Pinpoint the cell where the given text exists, returning its [X, Y] midpoint coordinate. 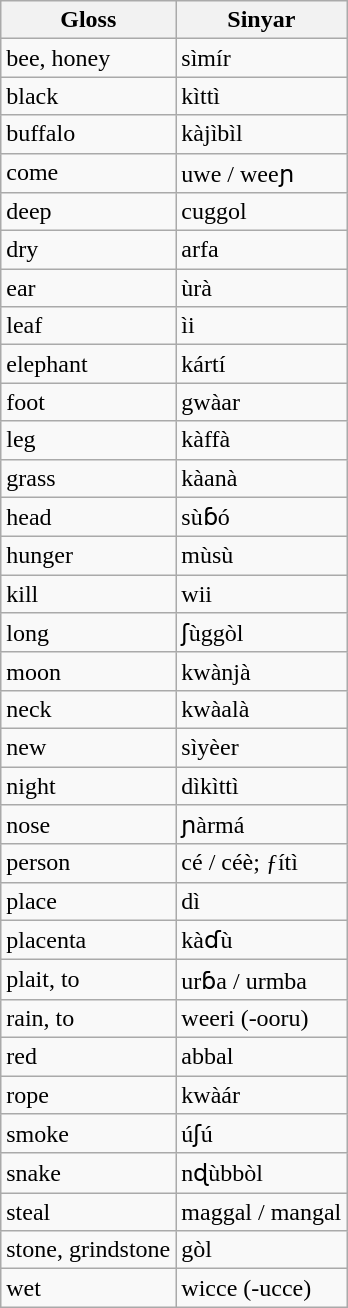
Sinyar [262, 20]
kwànjà [262, 671]
kwàalà [262, 709]
mùsù [262, 556]
leaf [88, 326]
cé / céè; ƒítì [262, 863]
black [88, 96]
plait, to [88, 980]
kártí [262, 364]
moon [88, 671]
ɲàrmá [262, 825]
ʃùggòl [262, 633]
gòl [262, 1250]
kàɗù [262, 940]
rain, to [88, 1018]
bee, honey [88, 58]
kìttì [262, 96]
sìmír [262, 58]
buffalo [88, 134]
steal [88, 1212]
place [88, 901]
long [88, 633]
dìkìttì [262, 785]
deep [88, 212]
Gloss [88, 20]
gwàar [262, 402]
arfa [262, 250]
foot [88, 402]
úʃú [262, 1134]
kwàár [262, 1095]
stone, grindstone [88, 1250]
uwe / weeɲ [262, 173]
leg [88, 440]
urɓa / urmba [262, 980]
dry [88, 250]
sùɓó [262, 517]
night [88, 785]
sìyèer [262, 747]
nɖùbbòl [262, 1173]
placenta [88, 940]
ìi [262, 326]
ùrà [262, 288]
hunger [88, 556]
new [88, 747]
wicce (-ucce) [262, 1288]
elephant [88, 364]
snake [88, 1173]
neck [88, 709]
ear [88, 288]
kàffà [262, 440]
wet [88, 1288]
cuggol [262, 212]
red [88, 1056]
smoke [88, 1134]
head [88, 517]
maggal / mangal [262, 1212]
abbal [262, 1056]
kàjìbìl [262, 134]
rope [88, 1095]
grass [88, 478]
person [88, 863]
come [88, 173]
wii [262, 594]
dì [262, 901]
nose [88, 825]
kill [88, 594]
kàanà [262, 478]
weeri (-ooru) [262, 1018]
